Find where the given text appears and provide that cell's center as [X, Y] coordinate. 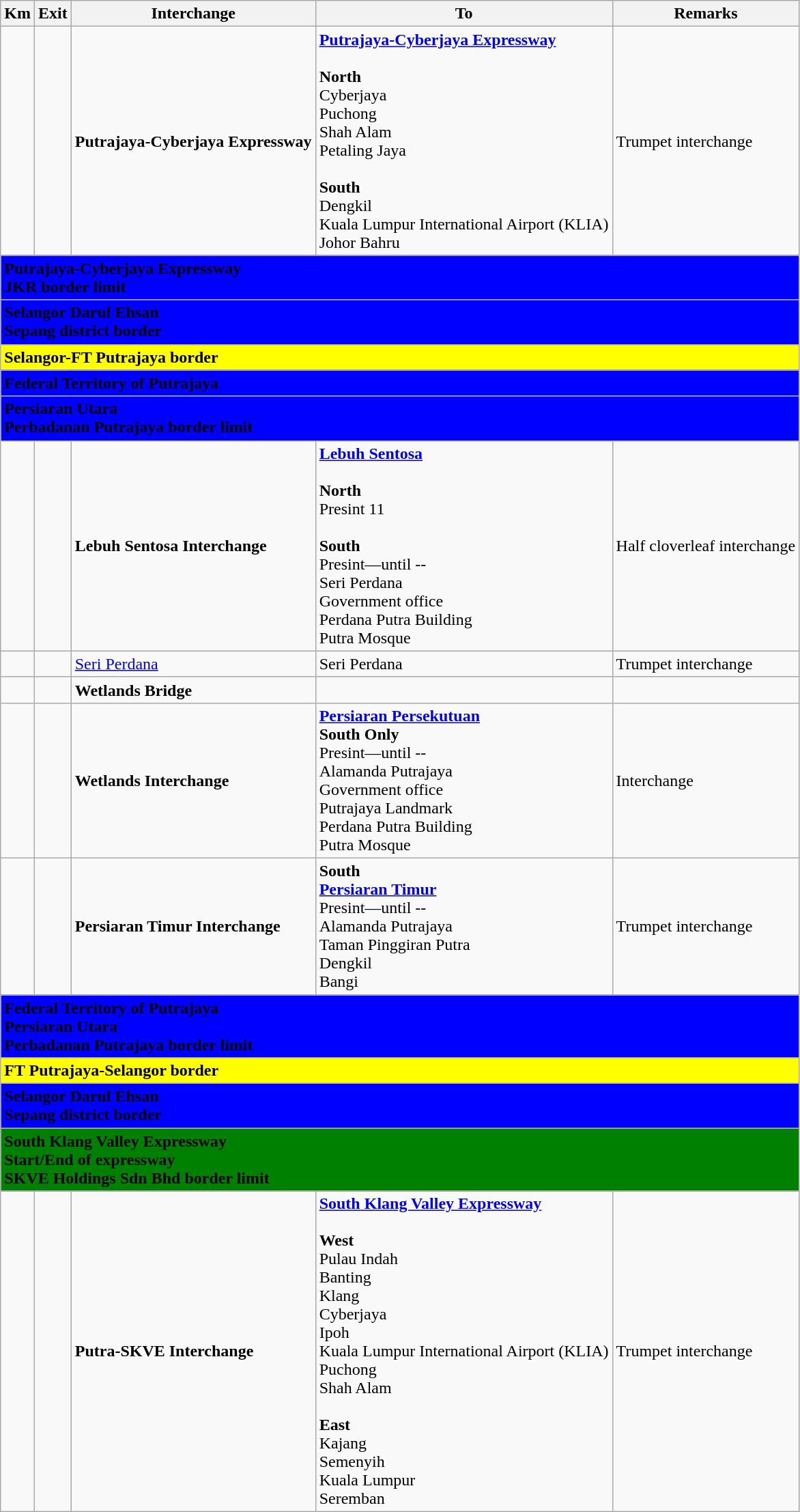
Putrajaya-Cyberjaya ExpresswayNorthCyberjayaPuchongShah AlamPetaling JayaSouthDengkilKuala Lumpur International Airport (KLIA) Johor Bahru [464, 141]
Lebuh Sentosa Interchange [193, 546]
Selangor-FT Putrajaya border [400, 357]
Federal Territory of Putrajaya [400, 383]
SouthPersiaran TimurPresint—until --Alamanda PutrajayaTaman Pinggiran PutraDengkilBangi [464, 926]
To [464, 14]
South Klang Valley ExpresswayStart/End of expresswaySKVE Holdings Sdn Bhd border limit [400, 1160]
Persiaran PersekutuanSouth OnlyPresint—until --Alamanda PutrajayaGovernment officePutrajaya LandmarkPerdana Putra BuildingPutra Mosque [464, 780]
Putra-SKVE Interchange [193, 1352]
FT Putrajaya-Selangor border [400, 1071]
Remarks [706, 14]
Half cloverleaf interchange [706, 546]
Putrajaya-Cyberjaya ExpresswayJKR border limit [400, 277]
Persiaran Timur Interchange [193, 926]
Exit [53, 14]
Km [18, 14]
Lebuh SentosaNorthPresint 11SouthPresint—until --Seri PerdanaGovernment officePerdana Putra BuildingPutra Mosque [464, 546]
Wetlands Interchange [193, 780]
Putrajaya-Cyberjaya Expressway [193, 141]
Persiaran UtaraPerbadanan Putrajaya border limit [400, 418]
Federal Territory of PutrajayaPersiaran UtaraPerbadanan Putrajaya border limit [400, 1026]
Wetlands Bridge [193, 690]
